Identify which cell holds the provided text, then report its (x, y) central coordinate. 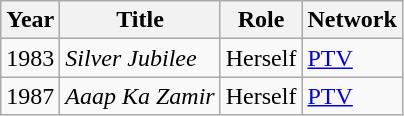
Year (30, 20)
1983 (30, 58)
Silver Jubilee (140, 58)
Network (352, 20)
1987 (30, 96)
Role (261, 20)
Aaap Ka Zamir (140, 96)
Title (140, 20)
